Locate the cell with the specified text and output its (x, y) center coordinate. 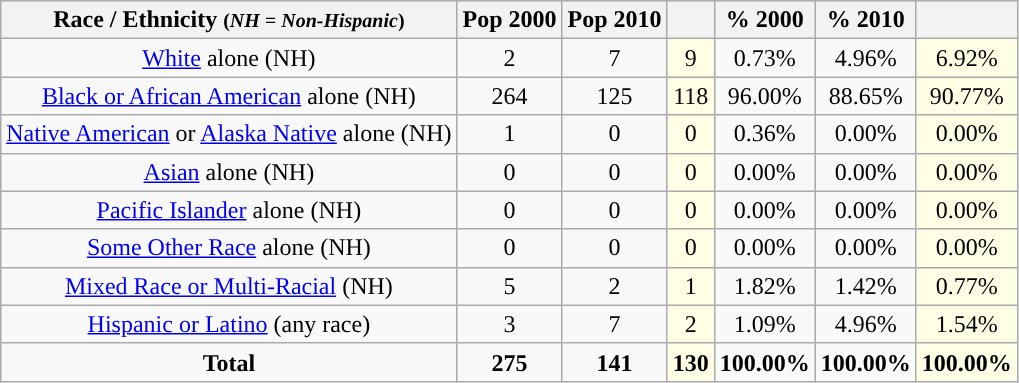
125 (614, 96)
Some Other Race alone (NH) (229, 248)
1.09% (764, 324)
% 2000 (764, 20)
6.92% (966, 58)
1.82% (764, 286)
3 (510, 324)
Total (229, 362)
Hispanic or Latino (any race) (229, 324)
88.65% (866, 96)
9 (690, 58)
130 (690, 362)
Race / Ethnicity (NH = Non-Hispanic) (229, 20)
5 (510, 286)
141 (614, 362)
1.42% (866, 286)
White alone (NH) (229, 58)
90.77% (966, 96)
Mixed Race or Multi-Racial (NH) (229, 286)
0.73% (764, 58)
0.36% (764, 134)
Pacific Islander alone (NH) (229, 210)
Asian alone (NH) (229, 172)
% 2010 (866, 20)
264 (510, 96)
Black or African American alone (NH) (229, 96)
0.77% (966, 286)
Pop 2010 (614, 20)
118 (690, 96)
1.54% (966, 324)
275 (510, 362)
Pop 2000 (510, 20)
96.00% (764, 96)
Native American or Alaska Native alone (NH) (229, 134)
